Determine the (X, Y) coordinate at the center of the cell enclosing the given text.  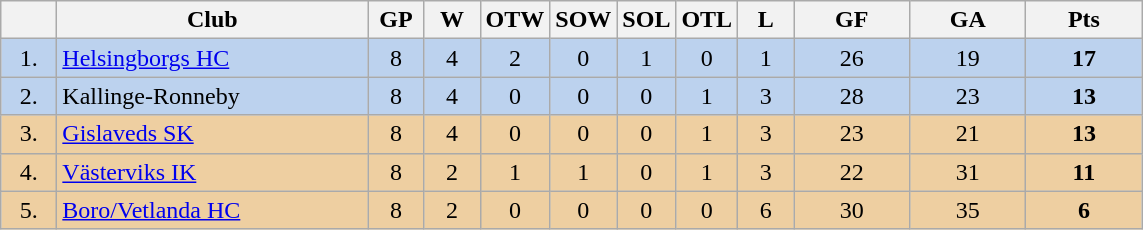
19 (968, 58)
GF (852, 20)
OTW (515, 20)
SOW (584, 20)
22 (852, 172)
3. (29, 134)
GP (396, 20)
31 (968, 172)
2. (29, 96)
Gislaveds SK (212, 134)
Helsingborgs HC (212, 58)
5. (29, 210)
17 (1084, 58)
GA (968, 20)
OTL (707, 20)
Västerviks IK (212, 172)
Boro/Vetlanda HC (212, 210)
Pts (1084, 20)
SOL (646, 20)
4. (29, 172)
Kallinge-Ronneby (212, 96)
W (452, 20)
35 (968, 210)
11 (1084, 172)
30 (852, 210)
21 (968, 134)
28 (852, 96)
1. (29, 58)
Club (212, 20)
26 (852, 58)
L (766, 20)
